Scan for the cell matching the given text and deliver its (x, y) coordinate at center. 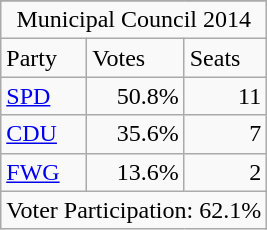
2 (225, 172)
Party (44, 58)
7 (225, 134)
Voter Participation: 62.1% (134, 210)
FWG (44, 172)
11 (225, 96)
SPD (44, 96)
Votes (136, 58)
Seats (225, 58)
CDU (44, 134)
13.6% (136, 172)
50.8% (136, 96)
Municipal Council 2014 (134, 20)
35.6% (136, 134)
